Identify which cell holds the provided text, then report its (X, Y) central coordinate. 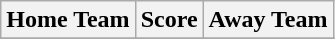
Score (169, 20)
Away Team (268, 20)
Home Team (68, 20)
